Determine the [X, Y] coordinate at the center of the cell enclosing the given text.  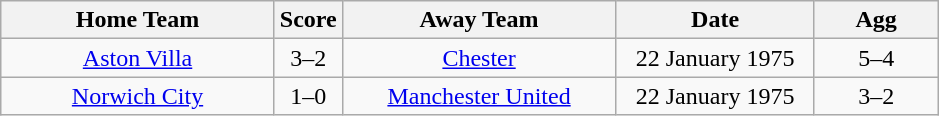
Home Team [138, 20]
Norwich City [138, 96]
5–4 [876, 58]
Score [308, 20]
Away Team [479, 20]
Date [716, 20]
Aston Villa [138, 58]
Chester [479, 58]
Manchester United [479, 96]
Agg [876, 20]
1–0 [308, 96]
